Extract the (X, Y) coordinate from the center of the cell holding the provided text.  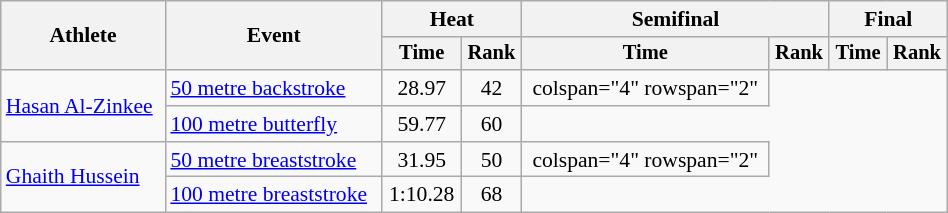
Ghaith Hussein (84, 178)
Heat (452, 19)
Hasan Al-Zinkee (84, 106)
1:10.28 (422, 195)
31.95 (422, 160)
Final (888, 19)
28.97 (422, 88)
50 metre backstroke (274, 88)
100 metre breaststroke (274, 195)
59.77 (422, 124)
60 (491, 124)
42 (491, 88)
50 metre breaststroke (274, 160)
50 (491, 160)
100 metre butterfly (274, 124)
Athlete (84, 36)
Semifinal (676, 19)
Event (274, 36)
68 (491, 195)
